Search for the cell housing the specified text and yield its [X, Y] center coordinate. 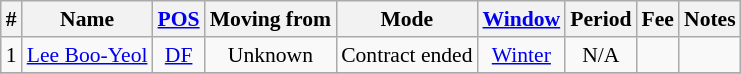
Notes [710, 19]
Name [88, 19]
Contract ended [406, 55]
Fee [657, 19]
Window [521, 19]
POS [179, 19]
Winter [521, 55]
DF [179, 55]
Mode [406, 19]
Lee Boo-Yeol [88, 55]
# [12, 19]
N/A [600, 55]
1 [12, 55]
Unknown [270, 55]
Period [600, 19]
Moving from [270, 19]
